Determine the (X, Y) coordinate at the center of the cell enclosing the given text.  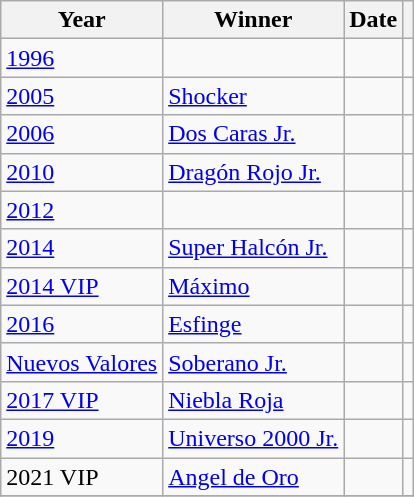
2012 (82, 210)
2014 (82, 248)
Shocker (254, 96)
2005 (82, 96)
2021 VIP (82, 477)
Year (82, 20)
2010 (82, 172)
Dos Caras Jr. (254, 134)
Máximo (254, 286)
2016 (82, 324)
Super Halcón Jr. (254, 248)
Nuevos Valores (82, 362)
Angel de Oro (254, 477)
2006 (82, 134)
1996 (82, 58)
2014 VIP (82, 286)
Soberano Jr. (254, 362)
Date (374, 20)
Niebla Roja (254, 400)
2017 VIP (82, 400)
Universo 2000 Jr. (254, 438)
Esfinge (254, 324)
2019 (82, 438)
Dragón Rojo Jr. (254, 172)
Winner (254, 20)
